Return (x, y) of the center of cell containing provided text 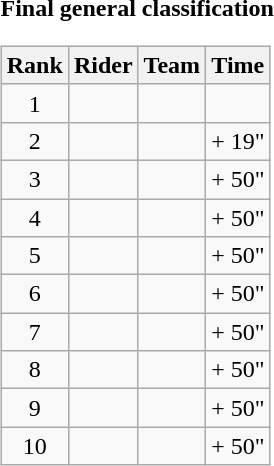
Team (172, 65)
+ 19" (238, 141)
5 (34, 256)
9 (34, 408)
1 (34, 103)
7 (34, 332)
Time (238, 65)
10 (34, 446)
4 (34, 217)
6 (34, 294)
3 (34, 179)
Rank (34, 65)
Rider (103, 65)
2 (34, 141)
8 (34, 370)
